Scan for the cell matching the given text and deliver its (X, Y) coordinate at center. 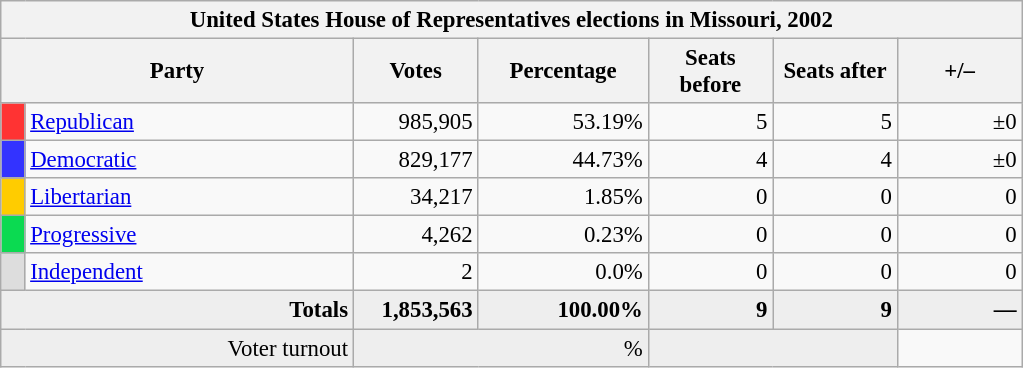
4,262 (416, 235)
53.19% (563, 122)
985,905 (416, 122)
Progressive (189, 235)
44.73% (563, 160)
Percentage (563, 72)
United States House of Representatives elections in Missouri, 2002 (512, 20)
Seats after (836, 72)
+/– (960, 72)
Party (178, 72)
34,217 (416, 197)
100.00% (563, 310)
Republican (189, 122)
% (500, 348)
Votes (416, 72)
829,177 (416, 160)
2 (416, 273)
1.85% (563, 197)
Seats before (710, 72)
Independent (189, 273)
Libertarian (189, 197)
0.0% (563, 273)
— (960, 310)
0.23% (563, 235)
1,853,563 (416, 310)
Democratic (189, 160)
Totals (178, 310)
Voter turnout (178, 348)
